Provide the (x, y) coordinate of the cell's center where the given text is located.  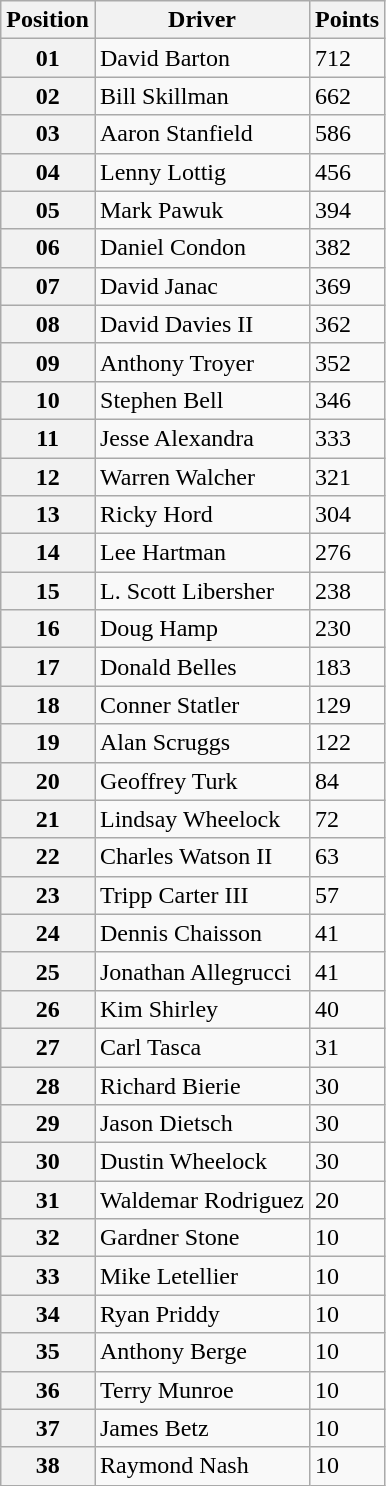
01 (48, 58)
Geoffrey Turk (202, 781)
84 (348, 781)
72 (348, 819)
03 (48, 134)
Position (48, 20)
Anthony Troyer (202, 362)
456 (348, 172)
Alan Scruggs (202, 743)
276 (348, 553)
23 (48, 895)
Conner Statler (202, 705)
Waldemar Rodriguez (202, 1200)
37 (48, 1428)
Kim Shirley (202, 1009)
230 (348, 629)
Stephen Bell (202, 400)
Mike Letellier (202, 1276)
22 (48, 857)
346 (348, 400)
321 (348, 477)
19 (48, 743)
362 (348, 324)
382 (348, 248)
Richard Bierie (202, 1085)
Mark Pawuk (202, 210)
394 (348, 210)
David Janac (202, 286)
40 (348, 1009)
24 (48, 933)
333 (348, 438)
Warren Walcher (202, 477)
32 (48, 1238)
63 (348, 857)
Ryan Priddy (202, 1314)
11 (48, 438)
14 (48, 553)
122 (348, 743)
David Davies II (202, 324)
183 (348, 667)
35 (48, 1352)
36 (48, 1390)
712 (348, 58)
16 (48, 629)
21 (48, 819)
04 (48, 172)
Anthony Berge (202, 1352)
Jesse Alexandra (202, 438)
29 (48, 1124)
Points (348, 20)
Lenny Lottig (202, 172)
15 (48, 591)
238 (348, 591)
Doug Hamp (202, 629)
Aaron Stanfield (202, 134)
13 (48, 515)
17 (48, 667)
27 (48, 1047)
02 (48, 96)
12 (48, 477)
Bill Skillman (202, 96)
Jason Dietsch (202, 1124)
369 (348, 286)
06 (48, 248)
Lee Hartman (202, 553)
Terry Munroe (202, 1390)
08 (48, 324)
L. Scott Libersher (202, 591)
586 (348, 134)
26 (48, 1009)
Raymond Nash (202, 1466)
David Barton (202, 58)
09 (48, 362)
33 (48, 1276)
18 (48, 705)
Ricky Hord (202, 515)
Driver (202, 20)
28 (48, 1085)
Lindsay Wheelock (202, 819)
Daniel Condon (202, 248)
352 (348, 362)
25 (48, 971)
07 (48, 286)
304 (348, 515)
Jonathan Allegrucci (202, 971)
05 (48, 210)
38 (48, 1466)
Charles Watson II (202, 857)
662 (348, 96)
Tripp Carter III (202, 895)
Dennis Chaisson (202, 933)
Gardner Stone (202, 1238)
34 (48, 1314)
James Betz (202, 1428)
Carl Tasca (202, 1047)
57 (348, 895)
Dustin Wheelock (202, 1162)
129 (348, 705)
Donald Belles (202, 667)
